Pinpoint the cell where the given text exists, returning its (X, Y) midpoint coordinate. 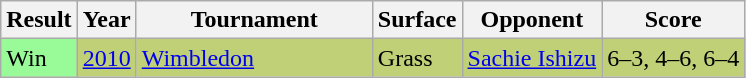
Opponent (532, 20)
Tournament (254, 20)
Result (39, 20)
Year (106, 20)
2010 (106, 58)
Surface (417, 20)
Wimbledon (254, 58)
Win (39, 58)
6–3, 4–6, 6–4 (674, 58)
Score (674, 20)
Grass (417, 58)
Sachie Ishizu (532, 58)
